Capture the cell that displays the provided text and extract its [x, y] central coordinate. 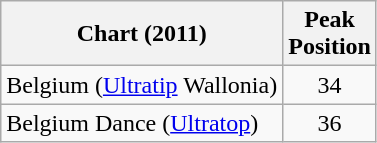
PeakPosition [330, 34]
Belgium (Ultratip Wallonia) [142, 85]
36 [330, 123]
34 [330, 85]
Belgium Dance (Ultratop) [142, 123]
Chart (2011) [142, 34]
